Return (x, y) of the center of cell containing provided text 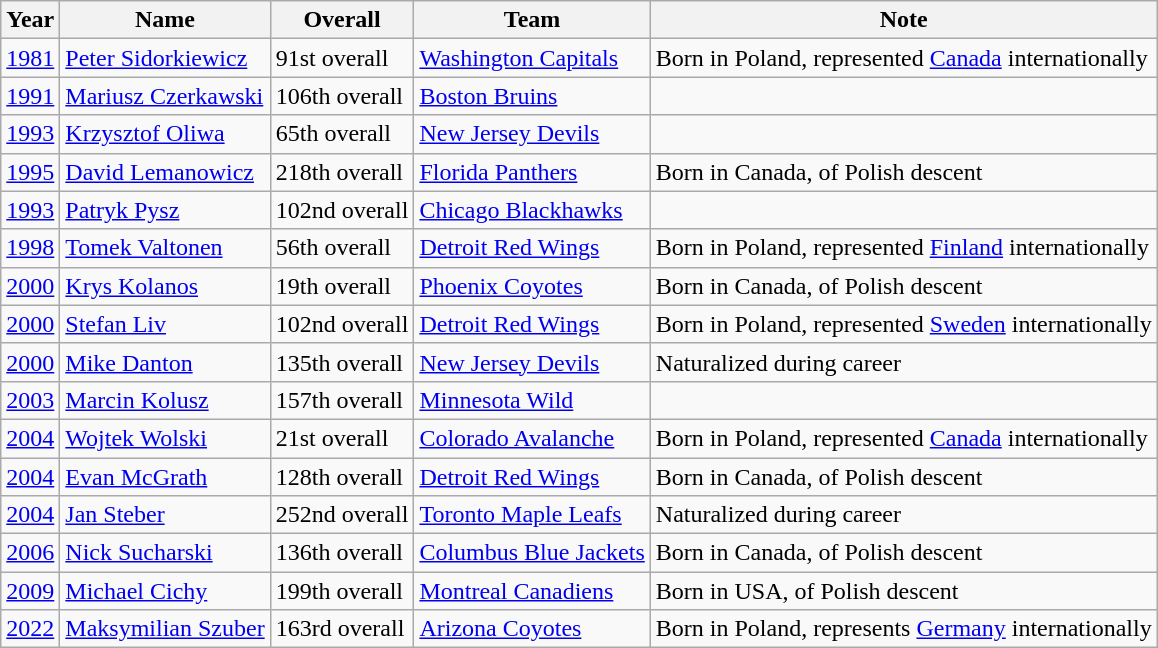
Overall (342, 20)
1991 (30, 96)
Boston Bruins (532, 96)
Wojtek Wolski (165, 438)
Washington Capitals (532, 58)
Born in Poland, represents Germany internationally (904, 629)
Year (30, 20)
Colorado Avalanche (532, 438)
2003 (30, 400)
Patryk Pysz (165, 210)
Chicago Blackhawks (532, 210)
Marcin Kolusz (165, 400)
128th overall (342, 477)
Michael Cichy (165, 591)
Stefan Liv (165, 324)
218th overall (342, 172)
Mariusz Czerkawski (165, 96)
2022 (30, 629)
Born in Poland, represented Sweden internationally (904, 324)
1981 (30, 58)
Florida Panthers (532, 172)
157th overall (342, 400)
106th overall (342, 96)
Columbus Blue Jackets (532, 553)
Team (532, 20)
199th overall (342, 591)
Evan McGrath (165, 477)
21st overall (342, 438)
252nd overall (342, 515)
Nick Sucharski (165, 553)
Montreal Canadiens (532, 591)
Mike Danton (165, 362)
Note (904, 20)
56th overall (342, 248)
Krys Kolanos (165, 286)
Toronto Maple Leafs (532, 515)
Arizona Coyotes (532, 629)
19th overall (342, 286)
2009 (30, 591)
Maksymilian Szuber (165, 629)
1995 (30, 172)
136th overall (342, 553)
Phoenix Coyotes (532, 286)
Peter Sidorkiewicz (165, 58)
Tomek Valtonen (165, 248)
Name (165, 20)
65th overall (342, 134)
2006 (30, 553)
David Lemanowicz (165, 172)
Krzysztof Oliwa (165, 134)
1998 (30, 248)
163rd overall (342, 629)
135th overall (342, 362)
Born in Poland, represented Finland internationally (904, 248)
Jan Steber (165, 515)
Minnesota Wild (532, 400)
91st overall (342, 58)
Born in USA, of Polish descent (904, 591)
